Find where the given text appears and provide that cell's center as (X, Y) coordinate. 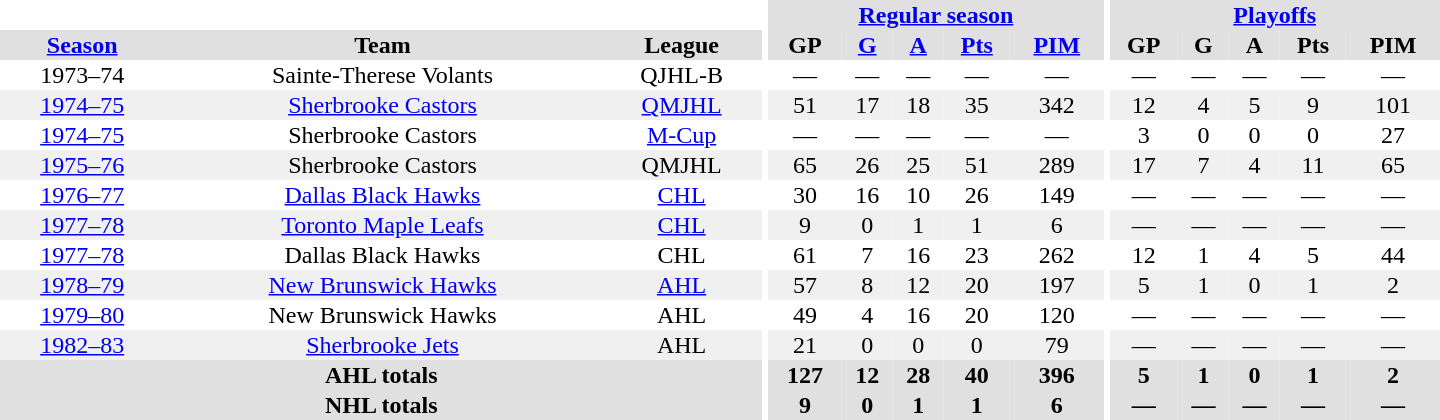
61 (805, 255)
1979–80 (82, 315)
44 (1393, 255)
10 (918, 195)
AHL totals (381, 375)
120 (1057, 315)
8 (868, 285)
Sherbrooke Jets (382, 345)
M-Cup (682, 135)
18 (918, 105)
1975–76 (82, 165)
Playoffs (1274, 15)
127 (805, 375)
49 (805, 315)
30 (805, 195)
197 (1057, 285)
11 (1313, 165)
QJHL-B (682, 75)
25 (918, 165)
28 (918, 375)
342 (1057, 105)
3 (1144, 135)
1982–83 (82, 345)
21 (805, 345)
Regular season (936, 15)
1976–77 (82, 195)
Sainte-Therese Volants (382, 75)
League (682, 45)
Team (382, 45)
396 (1057, 375)
23 (977, 255)
1973–74 (82, 75)
101 (1393, 105)
149 (1057, 195)
57 (805, 285)
35 (977, 105)
Season (82, 45)
NHL totals (381, 405)
27 (1393, 135)
40 (977, 375)
79 (1057, 345)
1978–79 (82, 285)
289 (1057, 165)
Toronto Maple Leafs (382, 225)
262 (1057, 255)
